Scan for the cell matching the given text and deliver its [X, Y] coordinate at center. 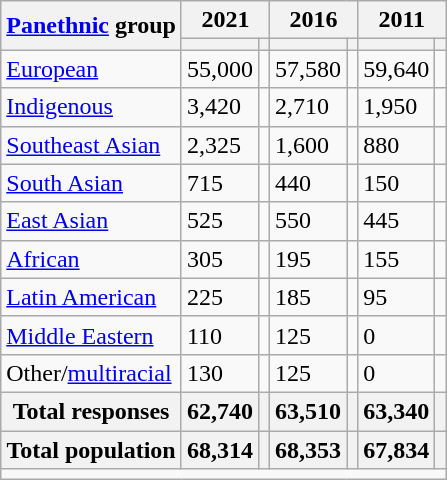
African [92, 259]
440 [308, 183]
Indigenous [92, 107]
European [92, 69]
Middle Eastern [92, 335]
3,420 [220, 107]
63,510 [308, 411]
195 [308, 259]
62,740 [220, 411]
Other/multiracial [92, 373]
110 [220, 335]
2,325 [220, 145]
Total responses [92, 411]
550 [308, 221]
Total population [92, 449]
715 [220, 183]
East Asian [92, 221]
525 [220, 221]
68,353 [308, 449]
68,314 [220, 449]
55,000 [220, 69]
130 [220, 373]
1,950 [396, 107]
880 [396, 145]
63,340 [396, 411]
305 [220, 259]
South Asian [92, 183]
150 [396, 183]
59,640 [396, 69]
2011 [402, 20]
2016 [314, 20]
95 [396, 297]
2,710 [308, 107]
Southeast Asian [92, 145]
57,580 [308, 69]
Latin American [92, 297]
2021 [225, 20]
185 [308, 297]
Panethnic group [92, 26]
155 [396, 259]
445 [396, 221]
225 [220, 297]
1,600 [308, 145]
67,834 [396, 449]
